Find where the given text appears and provide that cell's center as (X, Y) coordinate. 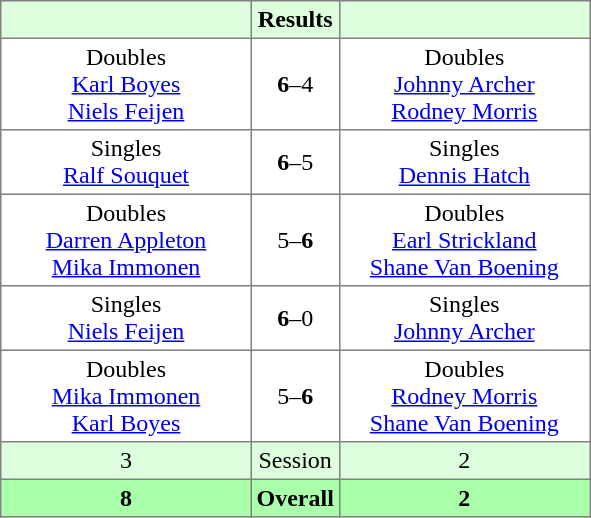
3 (126, 461)
8 (126, 498)
6–4 (295, 84)
Session (295, 461)
DoublesJohnny ArcherRodney Morris (464, 84)
DoublesEarl StricklandShane Van Boening (464, 240)
Results (295, 20)
SinglesNiels Feijen (126, 318)
DoublesDarren AppletonMika Immonen (126, 240)
DoublesMika ImmonenKarl Boyes (126, 396)
DoublesRodney MorrisShane Van Boening (464, 396)
SinglesRalf Souquet (126, 162)
SinglesJohnny Archer (464, 318)
6–0 (295, 318)
6–5 (295, 162)
Overall (295, 498)
SinglesDennis Hatch (464, 162)
DoublesKarl BoyesNiels Feijen (126, 84)
